Provide the [X, Y] coordinate of the cell's center where the given text is located.  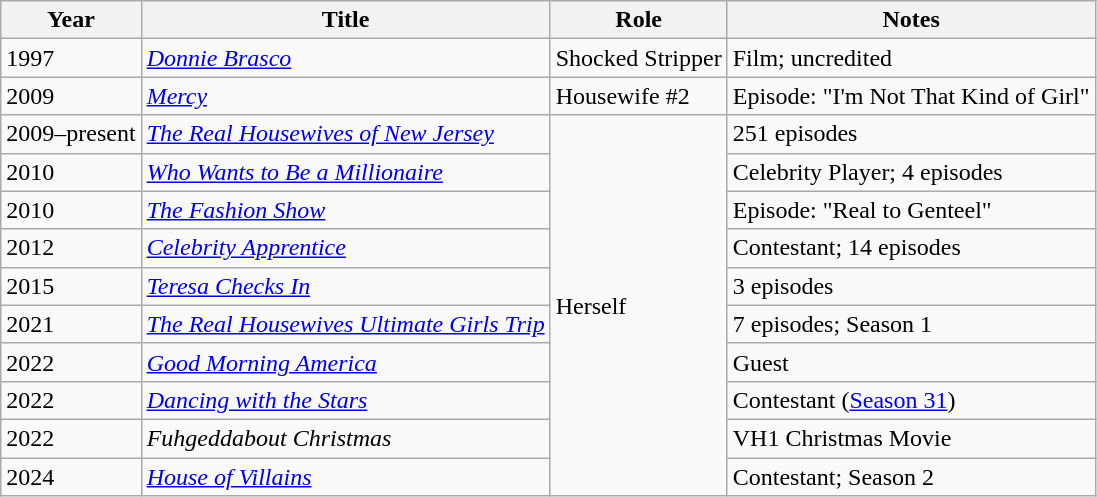
Role [638, 20]
Episode: "I'm Not That Kind of Girl" [911, 96]
House of Villains [346, 477]
1997 [71, 58]
VH1 Christmas Movie [911, 438]
Shocked Stripper [638, 58]
Dancing with the Stars [346, 400]
Contestant; Season 2 [911, 477]
2024 [71, 477]
2009–present [71, 134]
2012 [71, 248]
Title [346, 20]
Fuhgeddabout Christmas [346, 438]
Episode: "Real to Genteel" [911, 210]
Mercy [346, 96]
The Fashion Show [346, 210]
7 episodes; Season 1 [911, 324]
Contestant (Season 31) [911, 400]
2015 [71, 286]
Donnie Brasco [346, 58]
Teresa Checks In [346, 286]
The Real Housewives of New Jersey [346, 134]
Year [71, 20]
2021 [71, 324]
Celebrity Player; 4 episodes [911, 172]
Guest [911, 362]
Notes [911, 20]
Herself [638, 306]
The Real Housewives Ultimate Girls Trip [346, 324]
Who Wants to Be a Millionaire [346, 172]
Film; uncredited [911, 58]
251 episodes [911, 134]
3 episodes [911, 286]
Housewife #2 [638, 96]
Contestant; 14 episodes [911, 248]
Good Morning America [346, 362]
Celebrity Apprentice [346, 248]
2009 [71, 96]
